Capture the cell that displays the provided text and extract its [X, Y] central coordinate. 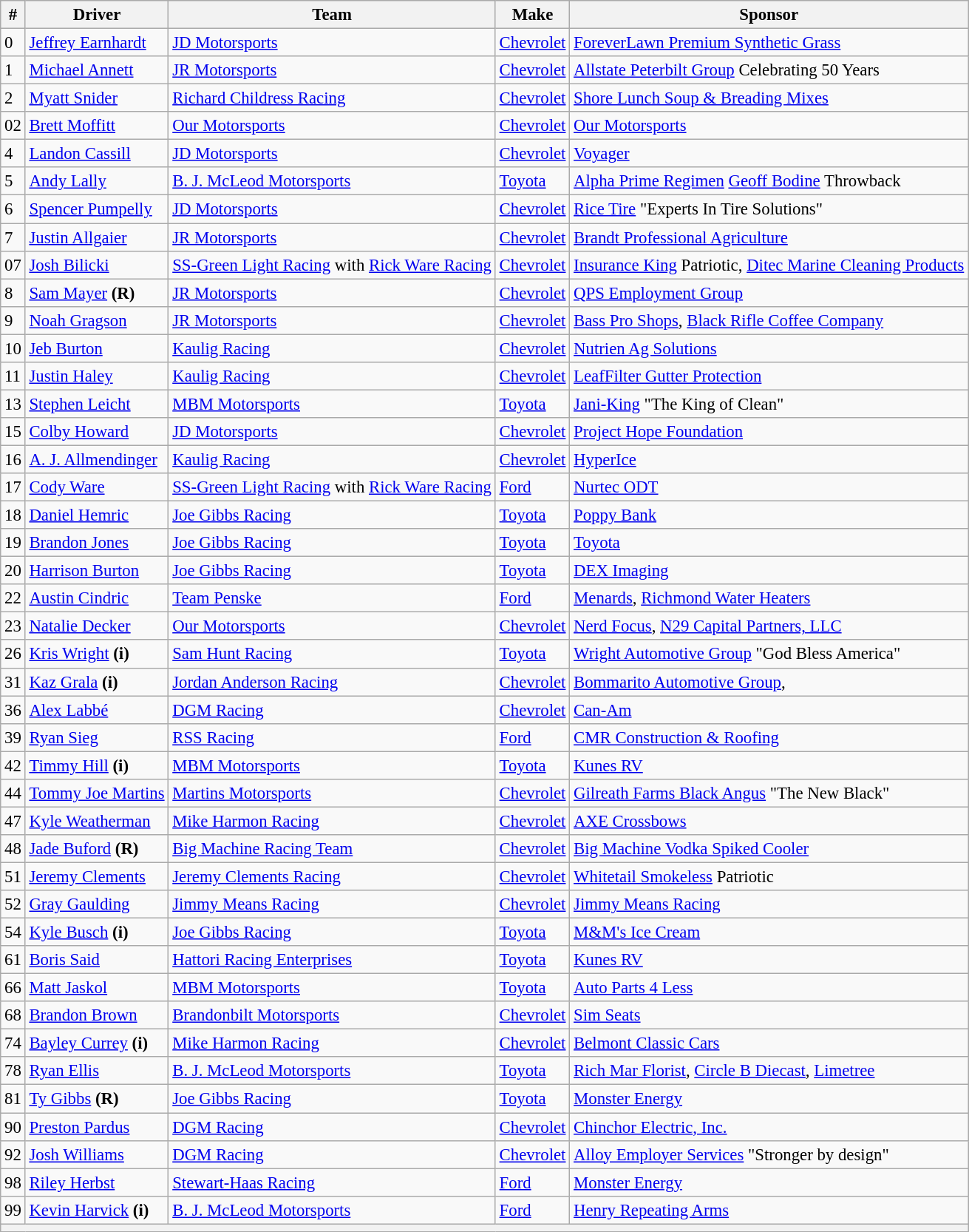
Gray Gaulding [97, 904]
23 [13, 626]
51 [13, 876]
Kyle Weatherman [97, 821]
Josh Bilicki [97, 265]
RSS Racing [332, 737]
Sam Mayer (R) [97, 293]
Alpha Prime Regimen Geoff Bodine Throwback [769, 181]
Justin Haley [97, 376]
Nutrien Ag Solutions [769, 348]
2 [13, 98]
10 [13, 348]
DEX Imaging [769, 571]
Bayley Currey (i) [97, 1043]
78 [13, 1072]
52 [13, 904]
Whitetail Smokeless Patriotic [769, 876]
Team [332, 15]
Colby Howard [97, 432]
Justin Allgaier [97, 237]
Spencer Pumpelly [97, 209]
17 [13, 487]
Jeremy Clements Racing [332, 876]
Sam Hunt Racing [332, 654]
Voyager [769, 154]
Brandon Brown [97, 1015]
A. J. Allmendinger [97, 459]
Chinchor Electric, Inc. [769, 1127]
13 [13, 404]
7 [13, 237]
6 [13, 209]
Riley Herbst [97, 1182]
Brandonbilt Motorsports [332, 1015]
54 [13, 933]
ForeverLawn Premium Synthetic Grass [769, 43]
Brandon Jones [97, 543]
66 [13, 988]
22 [13, 598]
Shore Lunch Soup & Breading Mixes [769, 98]
Myatt Snider [97, 98]
Martins Motorsports [332, 793]
Ty Gibbs (R) [97, 1099]
Noah Gragson [97, 320]
Ryan Ellis [97, 1072]
Allstate Peterbilt Group Celebrating 50 Years [769, 70]
Sponsor [769, 15]
Nurtec ODT [769, 487]
61 [13, 960]
26 [13, 654]
31 [13, 682]
Alloy Employer Services "Stronger by design" [769, 1154]
Big Machine Vodka Spiked Cooler [769, 849]
74 [13, 1043]
48 [13, 849]
Driver [97, 15]
19 [13, 543]
99 [13, 1210]
Richard Childress Racing [332, 98]
0 [13, 43]
Big Machine Racing Team [332, 849]
Preston Pardus [97, 1127]
16 [13, 459]
Brandt Professional Agriculture [769, 237]
Belmont Classic Cars [769, 1043]
Project Hope Foundation [769, 432]
Wright Automotive Group "God Bless America" [769, 654]
1 [13, 70]
Tommy Joe Martins [97, 793]
5 [13, 181]
42 [13, 765]
4 [13, 154]
Jordan Anderson Racing [332, 682]
36 [13, 710]
M&M's Ice Cream [769, 933]
90 [13, 1127]
Alex Labbé [97, 710]
Andy Lally [97, 181]
9 [13, 320]
Jeb Burton [97, 348]
Rice Tire "Experts In Tire Solutions" [769, 209]
Bommarito Automotive Group, [769, 682]
Josh Williams [97, 1154]
Kaz Grala (i) [97, 682]
8 [13, 293]
QPS Employment Group [769, 293]
# [13, 15]
Jeffrey Earnhardt [97, 43]
92 [13, 1154]
Jade Buford (R) [97, 849]
Timmy Hill (i) [97, 765]
Kevin Harvick (i) [97, 1210]
Stephen Leicht [97, 404]
Make [532, 15]
Landon Cassill [97, 154]
CMR Construction & Roofing [769, 737]
47 [13, 821]
Team Penske [332, 598]
44 [13, 793]
15 [13, 432]
Sim Seats [769, 1015]
Poppy Bank [769, 515]
Cody Ware [97, 487]
Insurance King Patriotic, Ditec Marine Cleaning Products [769, 265]
Kyle Busch (i) [97, 933]
68 [13, 1015]
Auto Parts 4 Less [769, 988]
07 [13, 265]
11 [13, 376]
Jani-King "The King of Clean" [769, 404]
98 [13, 1182]
Menards, Richmond Water Heaters [769, 598]
LeafFilter Gutter Protection [769, 376]
Daniel Hemric [97, 515]
Can-Am [769, 710]
Boris Said [97, 960]
AXE Crossbows [769, 821]
39 [13, 737]
18 [13, 515]
Harrison Burton [97, 571]
Rich Mar Florist, Circle B Diecast, Limetree [769, 1072]
Austin Cindric [97, 598]
Brett Moffitt [97, 126]
Jeremy Clements [97, 876]
Henry Repeating Arms [769, 1210]
Matt Jaskol [97, 988]
Hattori Racing Enterprises [332, 960]
Michael Annett [97, 70]
02 [13, 126]
Stewart-Haas Racing [332, 1182]
Nerd Focus, N29 Capital Partners, LLC [769, 626]
Ryan Sieg [97, 737]
Kris Wright (i) [97, 654]
Bass Pro Shops, Black Rifle Coffee Company [769, 320]
81 [13, 1099]
HyperIce [769, 459]
20 [13, 571]
Natalie Decker [97, 626]
Gilreath Farms Black Angus "The New Black" [769, 793]
